For the text-containing cell, return its midpoint in (X, Y) coordinate format. 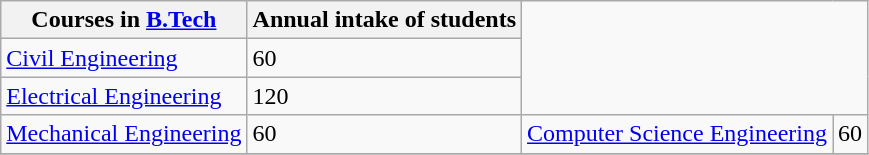
Mechanical Engineering (124, 134)
Courses in B.Tech (124, 20)
Civil Engineering (124, 58)
Electrical Engineering (124, 96)
Annual intake of students (384, 20)
Computer Science Engineering (678, 134)
120 (384, 96)
